Capture the cell that displays the provided text and extract its (x, y) central coordinate. 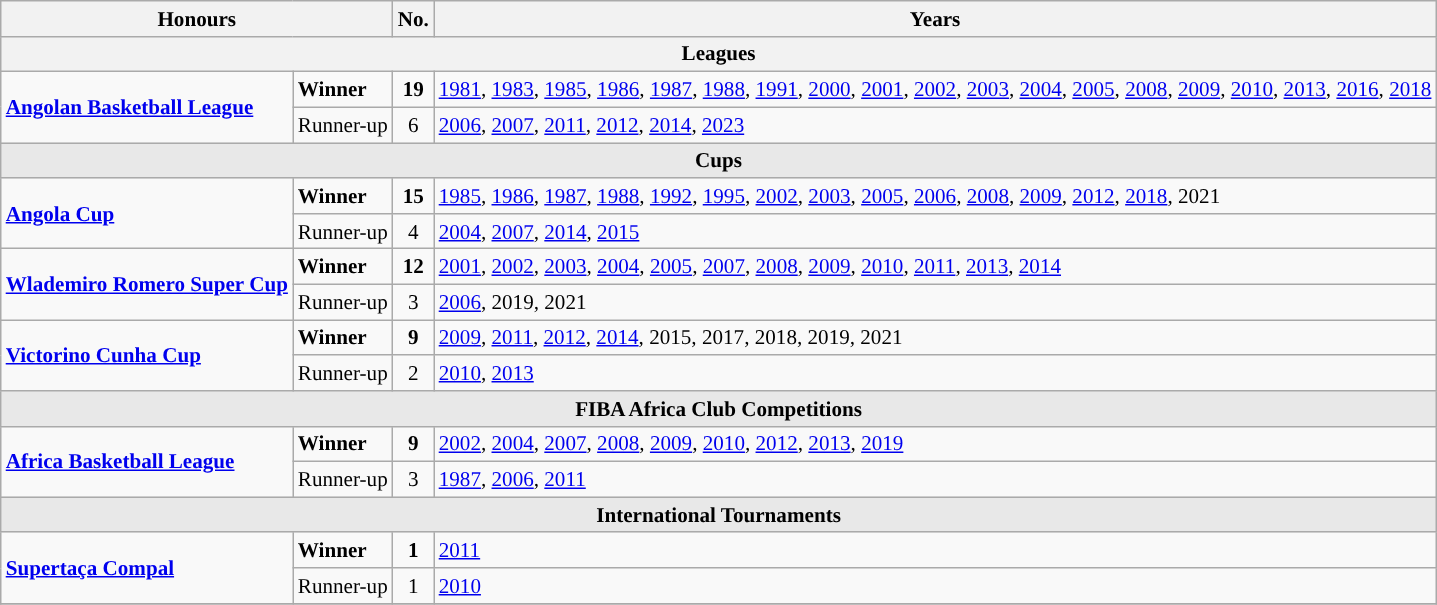
Africa Basketball League (147, 462)
Angola Cup (147, 214)
1981, 1983, 1985, 1986, 1987, 1988, 1991, 2000, 2001, 2002, 2003, 2004, 2005, 2008, 2009, 2010, 2013, 2016, 2018 (936, 90)
15 (414, 196)
2010, 2013 (936, 372)
2004, 2007, 2014, 2015 (936, 230)
Cups (719, 160)
2006, 2019, 2021 (936, 302)
12 (414, 266)
Leagues (719, 54)
2001, 2002, 2003, 2004, 2005, 2007, 2008, 2009, 2010, 2011, 2013, 2014 (936, 266)
Honours (197, 18)
International Tournaments (719, 514)
2002, 2004, 2007, 2008, 2009, 2010, 2012, 2013, 2019 (936, 444)
2011 (936, 550)
4 (414, 230)
Supertaça Compal (147, 568)
1987, 2006, 2011 (936, 480)
Angolan Basketball League (147, 108)
2009, 2011, 2012, 2014, 2015, 2017, 2018, 2019, 2021 (936, 338)
Years (936, 18)
Wlademiro Romero Super Cup (147, 284)
6 (414, 124)
2 (414, 372)
Victorino Cunha Cup (147, 356)
1985, 1986, 1987, 1988, 1992, 1995, 2002, 2003, 2005, 2006, 2008, 2009, 2012, 2018, 2021 (936, 196)
FIBA Africa Club Competitions (719, 408)
2006, 2007, 2011, 2012, 2014, 2023 (936, 124)
19 (414, 90)
2010 (936, 586)
No. (414, 18)
